Provide the [x, y] coordinate of the cell's center where the given text is located.  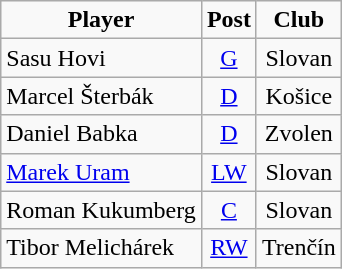
Player [102, 20]
Sasu Hovi [102, 58]
Tibor Melichárek [102, 248]
Roman Kukumberg [102, 210]
Trenčín [298, 248]
Daniel Babka [102, 134]
RW [228, 248]
Zvolen [298, 134]
C [228, 210]
Club [298, 20]
LW [228, 172]
G [228, 58]
Marcel Šterbák [102, 96]
Marek Uram [102, 172]
Košice [298, 96]
Post [228, 20]
